Return (x, y) of the center of cell containing provided text 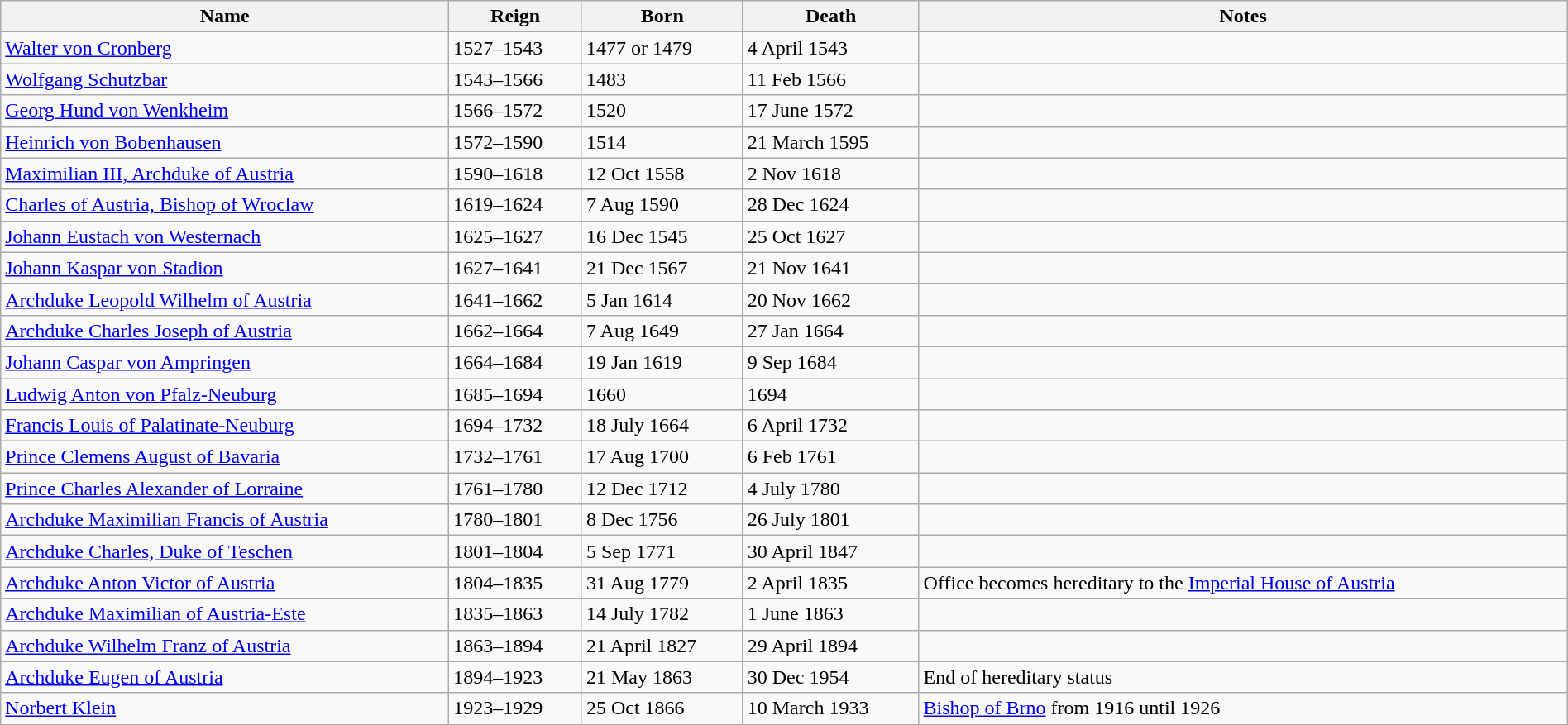
12 Oct 1558 (662, 174)
1590–1618 (516, 174)
9 Sep 1684 (830, 362)
1619–1624 (516, 205)
21 May 1863 (662, 677)
2 April 1835 (830, 583)
1520 (662, 111)
Born (662, 17)
19 Jan 1619 (662, 362)
1483 (662, 79)
Walter von Cronberg (225, 48)
1660 (662, 394)
1566–1572 (516, 111)
5 Sep 1771 (662, 551)
28 Dec 1624 (830, 205)
Archduke Leopold Wilhelm of Austria (225, 299)
21 Dec 1567 (662, 268)
Norbert Klein (225, 708)
Johann Caspar von Ampringen (225, 362)
Prince Charles Alexander of Lorraine (225, 489)
1 June 1863 (830, 614)
Prince Clemens August of Bavaria (225, 457)
1694–1732 (516, 426)
26 July 1801 (830, 520)
6 Feb 1761 (830, 457)
11 Feb 1566 (830, 79)
1804–1835 (516, 583)
2 Nov 1618 (830, 174)
Maximilian III, Archduke of Austria (225, 174)
1664–1684 (516, 362)
Wolfgang Schutzbar (225, 79)
1801–1804 (516, 551)
25 Oct 1866 (662, 708)
1662–1664 (516, 331)
Johann Eustach von Westernach (225, 236)
12 Dec 1712 (662, 489)
27 Jan 1664 (830, 331)
8 Dec 1756 (662, 520)
1627–1641 (516, 268)
Name (225, 17)
21 Nov 1641 (830, 268)
1514 (662, 142)
1543–1566 (516, 79)
Archduke Anton Victor of Austria (225, 583)
Francis Louis of Palatinate-Neuburg (225, 426)
End of hereditary status (1243, 677)
7 Aug 1649 (662, 331)
Ludwig Anton von Pfalz-Neuburg (225, 394)
Notes (1243, 17)
7 Aug 1590 (662, 205)
1477 or 1479 (662, 48)
1923–1929 (516, 708)
Georg Hund von Wenkheim (225, 111)
Heinrich von Bobenhausen (225, 142)
Archduke Maximilian of Austria-Este (225, 614)
29 April 1894 (830, 646)
Archduke Wilhelm Franz of Austria (225, 646)
1835–1863 (516, 614)
21 April 1827 (662, 646)
14 July 1782 (662, 614)
Office becomes hereditary to the Imperial House of Austria (1243, 583)
18 July 1664 (662, 426)
6 April 1732 (830, 426)
Bishop of Brno from 1916 until 1926 (1243, 708)
17 June 1572 (830, 111)
Archduke Charles Joseph of Austria (225, 331)
16 Dec 1545 (662, 236)
4 July 1780 (830, 489)
1685–1694 (516, 394)
30 April 1847 (830, 551)
1572–1590 (516, 142)
Death (830, 17)
Reign (516, 17)
1894–1923 (516, 677)
1527–1543 (516, 48)
1780–1801 (516, 520)
1761–1780 (516, 489)
1625–1627 (516, 236)
20 Nov 1662 (830, 299)
5 Jan 1614 (662, 299)
Charles of Austria, Bishop of Wroclaw (225, 205)
25 Oct 1627 (830, 236)
1732–1761 (516, 457)
30 Dec 1954 (830, 677)
17 Aug 1700 (662, 457)
21 March 1595 (830, 142)
31 Aug 1779 (662, 583)
10 March 1933 (830, 708)
4 April 1543 (830, 48)
1694 (830, 394)
1863–1894 (516, 646)
Archduke Eugen of Austria (225, 677)
1641–1662 (516, 299)
Archduke Charles, Duke of Teschen (225, 551)
Johann Kaspar von Stadion (225, 268)
Archduke Maximilian Francis of Austria (225, 520)
